Return (x, y) of the center of cell containing provided text 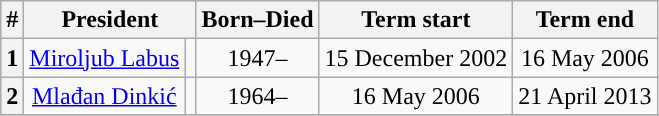
1964– (258, 96)
President (110, 20)
2 (12, 96)
Miroljub Labus (104, 58)
# (12, 20)
Term end (585, 20)
1 (12, 58)
15 December 2002 (416, 58)
21 April 2013 (585, 96)
Mlađan Dinkić (104, 96)
1947– (258, 58)
Term start (416, 20)
Born–Died (258, 20)
